Locate the cell with the specified text and output its [X, Y] center coordinate. 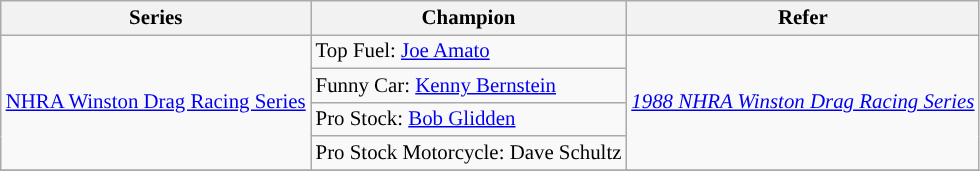
Champion [469, 18]
Funny Car: Kenny Bernstein [469, 85]
Top Fuel: Joe Amato [469, 51]
Pro Stock: Bob Glidden [469, 119]
Pro Stock Motorcycle: Dave Schultz [469, 153]
Series [156, 18]
NHRA Winston Drag Racing Series [156, 102]
1988 NHRA Winston Drag Racing Series [802, 102]
Refer [802, 18]
